Extract the [X, Y] coordinate from the center of the cell holding the provided text.  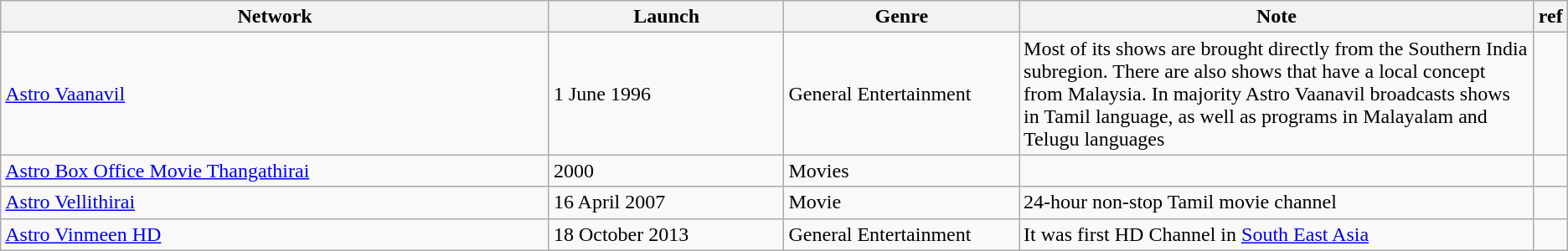
Note [1277, 17]
24-hour non-stop Tamil movie channel [1277, 202]
Movies [901, 171]
16 April 2007 [667, 202]
1 June 1996 [667, 94]
18 October 2013 [667, 234]
Movie [901, 202]
Genre [901, 17]
Astro Vaanavil [275, 94]
Launch [667, 17]
Astro Vellithirai [275, 202]
Network [275, 17]
2000 [667, 171]
Astro Box Office Movie Thangathirai [275, 171]
It was first HD Channel in South East Asia [1277, 234]
Astro Vinmeen HD [275, 234]
ref [1550, 17]
